Capture the cell that displays the provided text and extract its (X, Y) central coordinate. 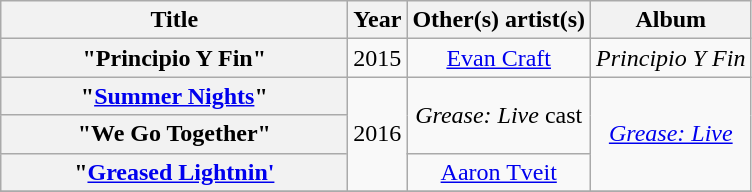
2015 (378, 58)
"Principio Y Fin" (174, 58)
Album (671, 20)
Principio Y Fin (671, 58)
Grease: Live cast (499, 115)
Other(s) artist(s) (499, 20)
Year (378, 20)
Title (174, 20)
"Greased Lightnin' (174, 172)
Grease: Live (671, 134)
Aaron Tveit (499, 172)
"Summer Nights" (174, 96)
2016 (378, 134)
"We Go Together" (174, 134)
Evan Craft (499, 58)
